Pinpoint the cell where the given text exists, returning its (x, y) midpoint coordinate. 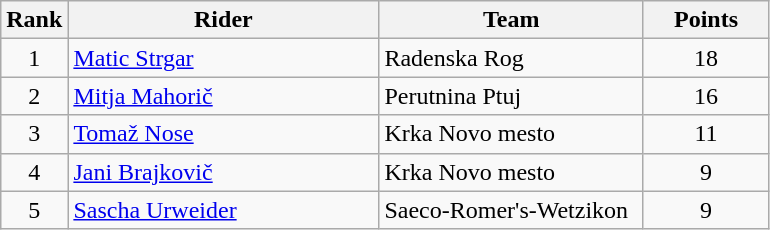
18 (706, 58)
Tomaž Nose (224, 134)
Sascha Urweider (224, 210)
Radenska Rog (512, 58)
4 (34, 172)
Matic Strgar (224, 58)
Jani Brajkovič (224, 172)
Team (512, 20)
1 (34, 58)
11 (706, 134)
Mitja Mahorič (224, 96)
3 (34, 134)
Rank (34, 20)
Perutnina Ptuj (512, 96)
Saeco-Romer's-Wetzikon (512, 210)
16 (706, 96)
5 (34, 210)
Points (706, 20)
2 (34, 96)
Rider (224, 20)
